Detect which cell encompasses the target text, then output its [x, y] center coordinate. 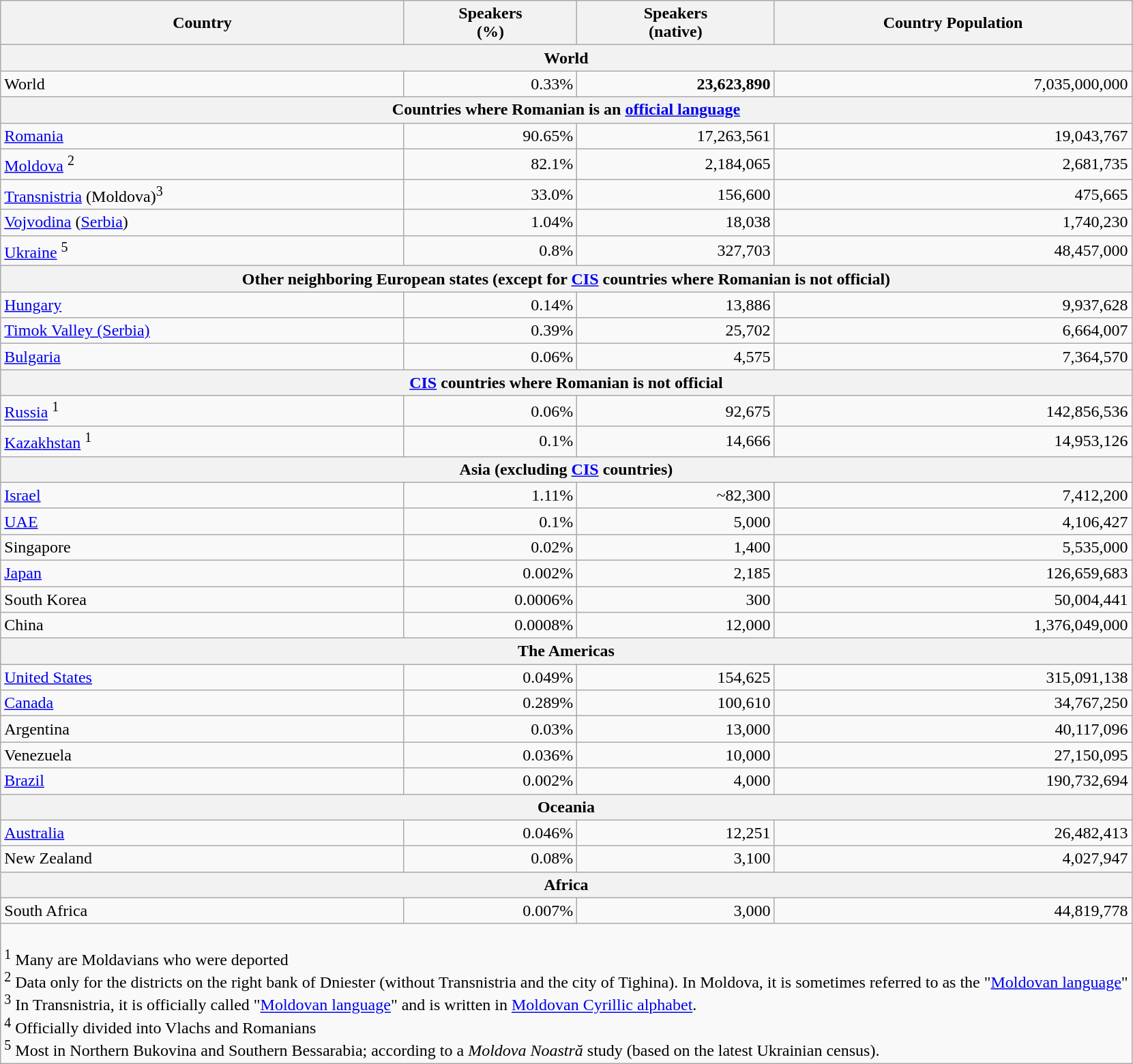
10,000 [675, 755]
Other neighboring European states (except for CIS countries where Romanian is not official) [566, 279]
Venezuela [202, 755]
13,886 [675, 305]
48,457,000 [953, 251]
190,732,694 [953, 781]
1,376,049,000 [953, 625]
5,000 [675, 521]
44,819,778 [953, 911]
0.289% [490, 703]
Africa [566, 885]
40,117,096 [953, 729]
South Korea [202, 600]
CIS countries where Romanian is not official [566, 383]
82.1% [490, 164]
0.02% [490, 547]
300 [675, 600]
New Zealand [202, 859]
18,038 [675, 222]
154,625 [675, 677]
Romania [202, 136]
Moldova 2 [202, 164]
12,251 [675, 833]
Country Population [953, 23]
0.046% [490, 833]
Asia (excluding CIS countries) [566, 469]
3,100 [675, 859]
Japan [202, 573]
0.007% [490, 911]
5,535,000 [953, 547]
4,575 [675, 357]
Ukraine 5 [202, 251]
1.04% [490, 222]
27,150,095 [953, 755]
7,412,200 [953, 495]
19,043,767 [953, 136]
92,675 [675, 411]
~82,300 [675, 495]
Speakers (%) [490, 23]
0.049% [490, 677]
7,035,000,000 [953, 84]
13,000 [675, 729]
6,664,007 [953, 331]
2,184,065 [675, 164]
China [202, 625]
126,659,683 [953, 573]
1,400 [675, 547]
Vojvodina (Serbia) [202, 222]
Brazil [202, 781]
50,004,441 [953, 600]
Singapore [202, 547]
1.11% [490, 495]
Timok Valley (Serbia) [202, 331]
0.036% [490, 755]
Russia 1 [202, 411]
Canada [202, 703]
156,600 [675, 195]
The Americas [566, 651]
26,482,413 [953, 833]
Transnistria (Moldova)3 [202, 195]
Oceania [566, 807]
4,106,427 [953, 521]
7,364,570 [953, 357]
100,610 [675, 703]
4,000 [675, 781]
3,000 [675, 911]
0.8% [490, 251]
33.0% [490, 195]
0.14% [490, 305]
34,767,250 [953, 703]
0.0006% [490, 600]
327,703 [675, 251]
9,937,628 [953, 305]
23,623,890 [675, 84]
25,702 [675, 331]
14,666 [675, 442]
2,681,735 [953, 164]
2,185 [675, 573]
1,740,230 [953, 222]
315,091,138 [953, 677]
142,856,536 [953, 411]
Country [202, 23]
Israel [202, 495]
Argentina [202, 729]
0.08% [490, 859]
Speakers (native) [675, 23]
Bulgaria [202, 357]
4,027,947 [953, 859]
14,953,126 [953, 442]
0.33% [490, 84]
90.65% [490, 136]
UAE [202, 521]
475,665 [953, 195]
0.39% [490, 331]
Kazakhstan 1 [202, 442]
12,000 [675, 625]
0.0008% [490, 625]
0.03% [490, 729]
United States [202, 677]
South Africa [202, 911]
Hungary [202, 305]
Australia [202, 833]
17,263,561 [675, 136]
Countries where Romanian is an official language [566, 110]
